Extract the (X, Y) coordinate from the center of the cell holding the provided text.  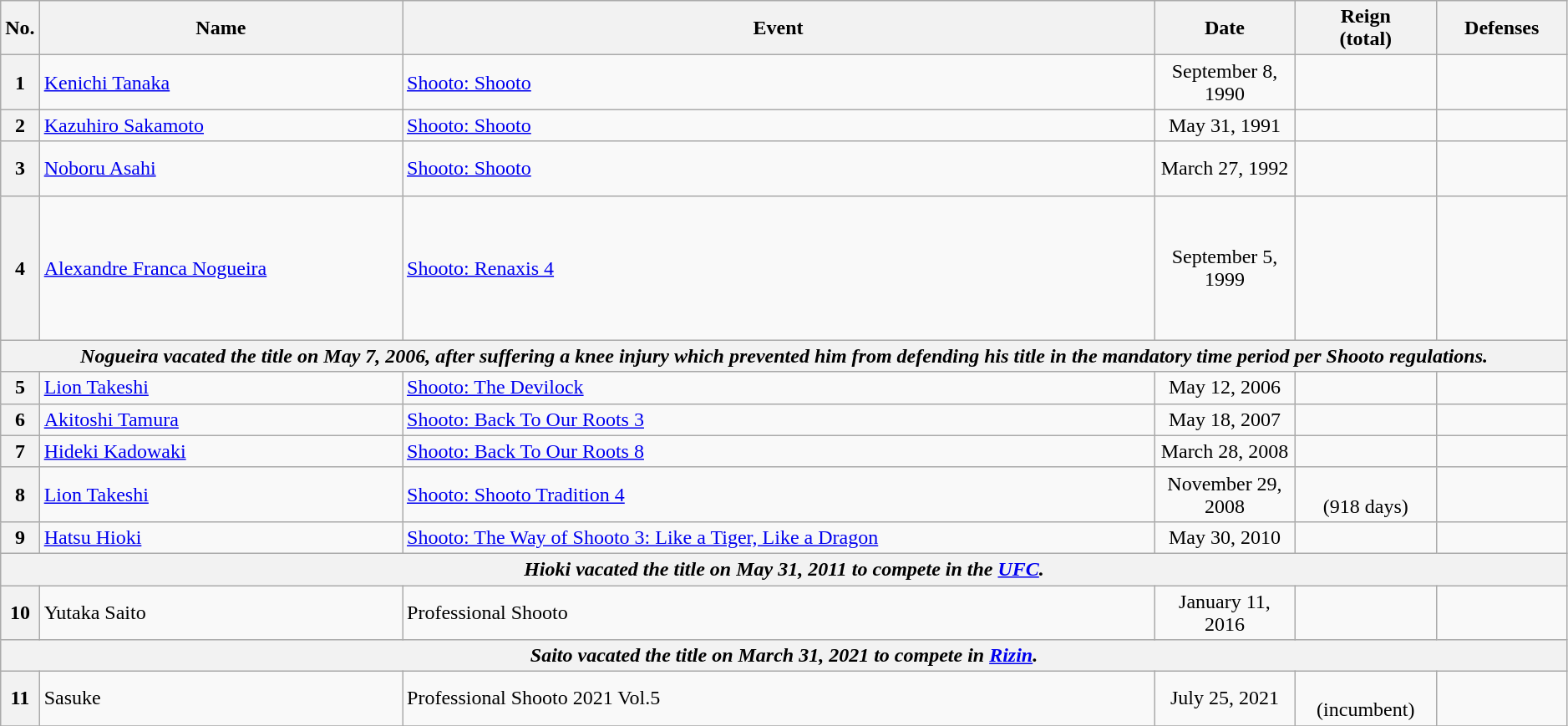
7 (20, 451)
Shooto: The Devilock (779, 388)
Date (1225, 28)
(incumbent) (1365, 698)
11 (20, 698)
Kazuhiro Sakamoto (221, 125)
May 30, 2010 (1225, 537)
Hideki Kadowaki (221, 451)
(918 days) (1365, 495)
March 27, 1992 (1225, 169)
Shooto: Shooto Tradition 4 (779, 495)
Shooto: Renaxis 4 (779, 267)
May 18, 2007 (1225, 419)
July 25, 2021 (1225, 698)
Event (779, 28)
November 29, 2008 (1225, 495)
Noboru Asahi (221, 169)
January 11, 2016 (1225, 612)
5 (20, 388)
Alexandre Franca Nogueira (221, 267)
Shooto: Back To Our Roots 3 (779, 419)
March 28, 2008 (1225, 451)
9 (20, 537)
Hatsu Hioki (221, 537)
Hioki vacated the title on May 31, 2011 to compete in the UFC. (784, 569)
4 (20, 267)
May 12, 2006 (1225, 388)
10 (20, 612)
Shooto: Back To Our Roots 8 (779, 451)
Yutaka Saito (221, 612)
2 (20, 125)
September 5, 1999 (1225, 267)
September 8, 1990 (1225, 82)
1 (20, 82)
Akitoshi Tamura (221, 419)
3 (20, 169)
Name (221, 28)
Defenses (1502, 28)
8 (20, 495)
Professional Shooto 2021 Vol.5 (779, 698)
Kenichi Tanaka (221, 82)
Sasuke (221, 698)
Saito vacated the title on March 31, 2021 to compete in Rizin. (784, 656)
Reign(total) (1365, 28)
Professional Shooto (779, 612)
May 31, 1991 (1225, 125)
Shooto: The Way of Shooto 3: Like a Tiger, Like a Dragon (779, 537)
6 (20, 419)
No. (20, 28)
